Return [x, y] of the center of cell containing provided text 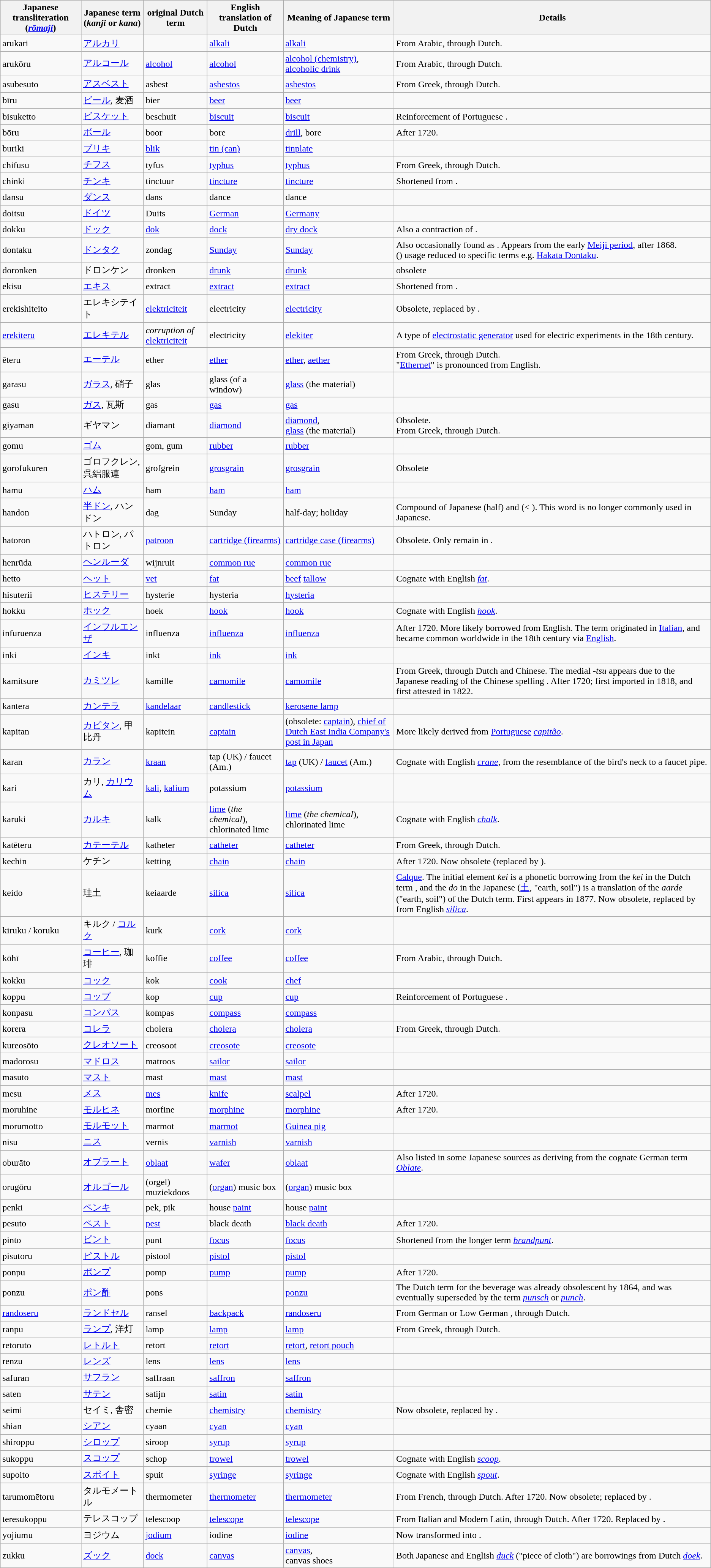
bisuketto [41, 117]
kandelaar [175, 706]
dry dock [339, 230]
vernis [175, 1143]
Cognate with English fat. [552, 578]
chifusu [41, 165]
tarumomētoru [41, 1497]
candlestick [245, 706]
チンキ [112, 181]
bore [245, 133]
elektriciteit [175, 309]
ホック [112, 611]
ガス, 瓦斯 [112, 405]
Germany [339, 213]
アルカリ [112, 43]
kali, kalium [175, 788]
pistool [175, 1256]
English translation of Dutch [245, 18]
morumotto [41, 1126]
asubesuto [41, 84]
koffie [175, 958]
tinctuur [175, 181]
(obsolete: captain), chief of Dutch East India Company's post in Japan [339, 732]
カラン [112, 761]
drill, bore [339, 133]
カピタン, 甲比丹 [112, 732]
Also listed in some Japanese sources as deriving from the cognate German term Oblate. [552, 1162]
kerosene lamp [339, 706]
スコップ [112, 1458]
chemie [175, 1410]
dokku [41, 230]
ポンプ [112, 1272]
chinki [41, 181]
From French, through Dutch. After 1720. Now obsolete; replaced by . [552, 1497]
Shortened from the longer term brandpunt. [552, 1240]
boor [175, 133]
The Dutch term for the beverage was already obsolescent by 1864, and was eventually superseded by the term punsch or punch. [552, 1293]
ether, aether [339, 360]
kechin [41, 862]
ヒステリー [112, 595]
knife [245, 1094]
elekiter [339, 335]
キルク / コルク [112, 930]
arukari [41, 43]
ヘット [112, 578]
telescoop [175, 1519]
半ドン, ハンドン [112, 512]
diamond,glass (the material) [339, 425]
German [245, 213]
コック [112, 981]
ボール [112, 133]
Obsolete. Only remain in . [552, 540]
glass (the material) [339, 384]
fat [245, 578]
kompas [175, 1013]
エキス [112, 287]
bīru [41, 100]
diamant [175, 425]
(orgel) muziekdoos [175, 1187]
From Italian and Modern Latin, through Dutch. After 1720. Replaced by . [552, 1519]
エレキシテイト [112, 309]
アルコール [112, 64]
keiaarde [175, 893]
チフス [112, 165]
ダンス [112, 197]
Compound of Japanese (half) and (< ). This word is no longer commonly used in Japanese. [552, 512]
hisuterii [41, 595]
beschuit [175, 117]
マスト [112, 1077]
ポン酢 [112, 1293]
kokku [41, 981]
ēteru [41, 360]
kureosōto [41, 1045]
カリ, カリウム [112, 788]
dok [175, 230]
kapitan [41, 732]
ハトロン, パトロン [112, 540]
ヨジウム [112, 1535]
ガラス, 硝子 [112, 384]
Now transformed into . [552, 1535]
dansu [41, 197]
Now obsolete, replaced by . [552, 1410]
kurk [175, 930]
pinto [41, 1240]
chef [339, 981]
nisu [41, 1143]
seimi [41, 1410]
ビール, 麦酒 [112, 100]
Duits [175, 213]
bier [175, 100]
asbest [175, 84]
ranpu [41, 1329]
hamu [41, 490]
siroop [175, 1442]
Also a contraction of . [552, 230]
yojiumu [41, 1535]
インキ [112, 655]
karuki [41, 819]
クレオソート [112, 1045]
tinplate [339, 149]
tyfus [175, 165]
ketting [175, 862]
サフラン [112, 1378]
コップ [112, 997]
hetto [41, 578]
カルキ [112, 819]
Meaning of Japanese term [339, 18]
mesu [41, 1094]
kiruku / koruku [41, 930]
arukōru [41, 64]
tin (can) [245, 149]
handon [41, 512]
Also occasionally found as . Appears from the early Meiji period, after 1868.() usage reduced to specific terms e.g. Hakata Dontaku. [552, 250]
creosoot [175, 1045]
レトルト [112, 1345]
珪土 [112, 893]
ペスト [112, 1224]
katheter [175, 845]
schop [175, 1458]
henrūda [41, 563]
インフルエンザ [112, 633]
hokku [41, 611]
inki [41, 655]
ギヤマン [112, 425]
retoruto [41, 1345]
hoek [175, 611]
safuran [41, 1378]
ゴロフクレン, 呉絽服連 [112, 468]
From Greek, through Dutch."Ethernet" is pronounced from English. [552, 360]
saffraan [175, 1378]
ズック [112, 1555]
keido [41, 893]
shian [41, 1426]
pons [175, 1293]
pisutoru [41, 1256]
A type of electrostatic generator used for electric experiments in the 18th century. [552, 335]
ヘンルーダ [112, 563]
moruhine [41, 1110]
mes [175, 1094]
corruption of elektriciteit [175, 335]
dans [175, 197]
blik [175, 149]
morfine [175, 1110]
ピストル [112, 1256]
grofgrein [175, 468]
Japanese transliteration (rōmaji) [41, 18]
From German or Low German , through Dutch. [552, 1313]
dronken [175, 270]
beef tallow [339, 578]
kop [175, 997]
katēteru [41, 845]
kari [41, 788]
アスベスト [112, 84]
コーヒー, 珈琲 [112, 958]
メス [112, 1094]
マドロス [112, 1061]
half-day; holiday [339, 512]
タルモメートル [112, 1497]
diamond [245, 425]
カミツレ [112, 681]
backpack [245, 1313]
Cognate with English spout. [552, 1475]
ランプ, 洋灯 [112, 1329]
kraan [175, 761]
After 1720. Now obsolete (replaced by ). [552, 862]
レンズ [112, 1362]
orugōru [41, 1187]
Obsolete, replaced by . [552, 309]
patroon [175, 540]
scalpel [339, 1094]
Both Japanese and English duck ("piece of cloth") are borrowings from Dutch doek. [552, 1555]
doek [175, 1555]
Details [552, 18]
erekishiteito [41, 309]
ビスケット [112, 117]
buriki [41, 149]
pomp [175, 1272]
pest [175, 1224]
madorosu [41, 1061]
pek, pik [175, 1208]
エーテル [112, 360]
More likely derived from Portuguese capitão. [552, 732]
ゴム [112, 446]
オブラート [112, 1162]
モルヒネ [112, 1110]
infuruenza [41, 633]
giyaman [41, 425]
ドンタク [112, 250]
penki [41, 1208]
gasu [41, 405]
karan [41, 761]
ニス [112, 1143]
オルゴール [112, 1187]
cook [245, 981]
エレキテル [112, 335]
wijnruit [175, 563]
ponpu [41, 1272]
koppu [41, 997]
alcohol (chemistry), alcoholic drink [339, 64]
Cognate with English scoop. [552, 1458]
doitsu [41, 213]
シアン [112, 1426]
supoito [41, 1475]
ドロンケン [112, 270]
vet [175, 578]
ドック [112, 230]
ランドセル [112, 1313]
cartridge (firearms) [245, 540]
shiroppu [41, 1442]
kantera [41, 706]
bōru [41, 133]
spuit [175, 1475]
korera [41, 1029]
ドイツ [112, 213]
garasu [41, 384]
Cognate with English hook. [552, 611]
Cognate with English crane, from the resemblance of the bird's neck to a faucet pipe. [552, 761]
ハム [112, 490]
glas [175, 384]
dock [245, 230]
captain [245, 732]
dontaku [41, 250]
Japanese term (kanji or kana) [112, 18]
カンテラ [112, 706]
kapitein [175, 732]
hysterie [175, 595]
retort, retort pouch [339, 1345]
Obsolete.From Greek, through Dutch. [552, 425]
cyaan [175, 1426]
wafer [245, 1162]
punt [175, 1240]
doronken [41, 270]
kamille [175, 681]
sukoppu [41, 1458]
gorofukuren [41, 468]
ペンキ [112, 1208]
glass (of a window) [245, 384]
セイミ, 舎密 [112, 1410]
teresukoppu [41, 1519]
masuto [41, 1077]
satijn [175, 1394]
erekiteru [41, 335]
ekisu [41, 287]
matroos [175, 1061]
モルモット [112, 1126]
サテン [112, 1394]
pesuto [41, 1224]
テレスコップ [112, 1519]
zondag [175, 250]
kok [175, 981]
oburāto [41, 1162]
kamitsure [41, 681]
Cognate with English chalk. [552, 819]
cartridge case (firearms) [339, 540]
コレラ [112, 1029]
jodium [175, 1535]
ブリキ [112, 149]
original Dutch term [175, 18]
シロップ [112, 1442]
kalk [175, 819]
gom, gum [175, 446]
Obsolete [552, 468]
hatoron [41, 540]
dag [175, 512]
コンパス [112, 1013]
inkt [175, 655]
renzu [41, 1362]
ピント [112, 1240]
konpasu [41, 1013]
ransel [175, 1313]
zukku [41, 1555]
obsolete [552, 270]
ケチン [112, 862]
saten [41, 1394]
After 1720. More likely borrowed from English. The term originated in Italian, and became common worldwide in the 18th century via English. [552, 633]
canvas [245, 1555]
gomu [41, 446]
スポイト [112, 1475]
kōhī [41, 958]
canvas,canvas shoes [339, 1555]
カテーテル [112, 845]
Guinea pig [339, 1126]
